Determine the [x, y] coordinate at the center of the cell enclosing the given text.  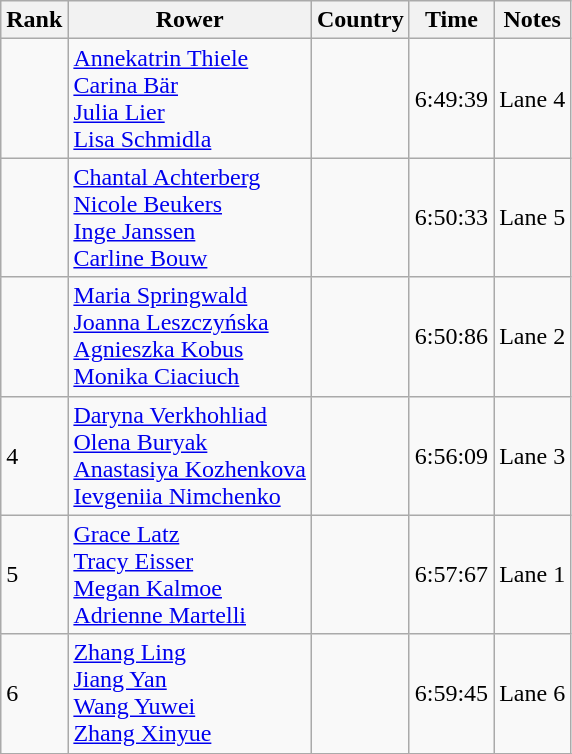
6:59:45 [451, 694]
6:57:67 [451, 574]
6:50:33 [451, 218]
Zhang LingJiang YanWang YuweiZhang Xinyue [190, 694]
Daryna VerkhohliadOlena BuryakAnastasiya KozhenkovaIevgeniia Nimchenko [190, 456]
Country [361, 20]
5 [34, 574]
Maria SpringwaldJoanna LeszczyńskaAgnieszka KobusMonika Ciaciuch [190, 336]
Notes [532, 20]
Lane 6 [532, 694]
Chantal AchterbergNicole BeukersInge JanssenCarline Bouw [190, 218]
Lane 4 [532, 98]
6:49:39 [451, 98]
6 [34, 694]
6:50:86 [451, 336]
Rank [34, 20]
Annekatrin ThieleCarina BärJulia LierLisa Schmidla [190, 98]
Lane 5 [532, 218]
Grace LatzTracy EisserMegan KalmoeAdrienne Martelli [190, 574]
4 [34, 456]
Rower [190, 20]
Lane 2 [532, 336]
6:56:09 [451, 456]
Lane 1 [532, 574]
Lane 3 [532, 456]
Time [451, 20]
